Provide the [x, y] coordinate of the cell's center where the given text is located.  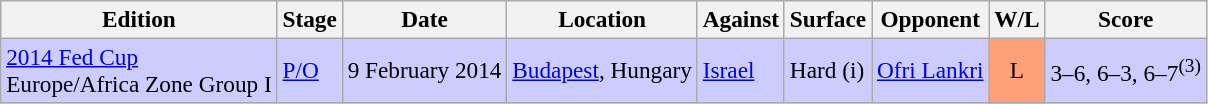
Hard (i) [828, 70]
Surface [828, 19]
3–6, 6–3, 6–7(3) [1126, 70]
Against [740, 19]
Score [1126, 19]
W/L [1017, 19]
9 February 2014 [424, 70]
Budapest, Hungary [602, 70]
Ofri Lankri [930, 70]
P/O [310, 70]
L [1017, 70]
Edition [139, 19]
Date [424, 19]
Stage [310, 19]
2014 Fed Cup Europe/Africa Zone Group I [139, 70]
Location [602, 19]
Opponent [930, 19]
Israel [740, 70]
